Pinpoint the cell where the given text exists, returning its (X, Y) midpoint coordinate. 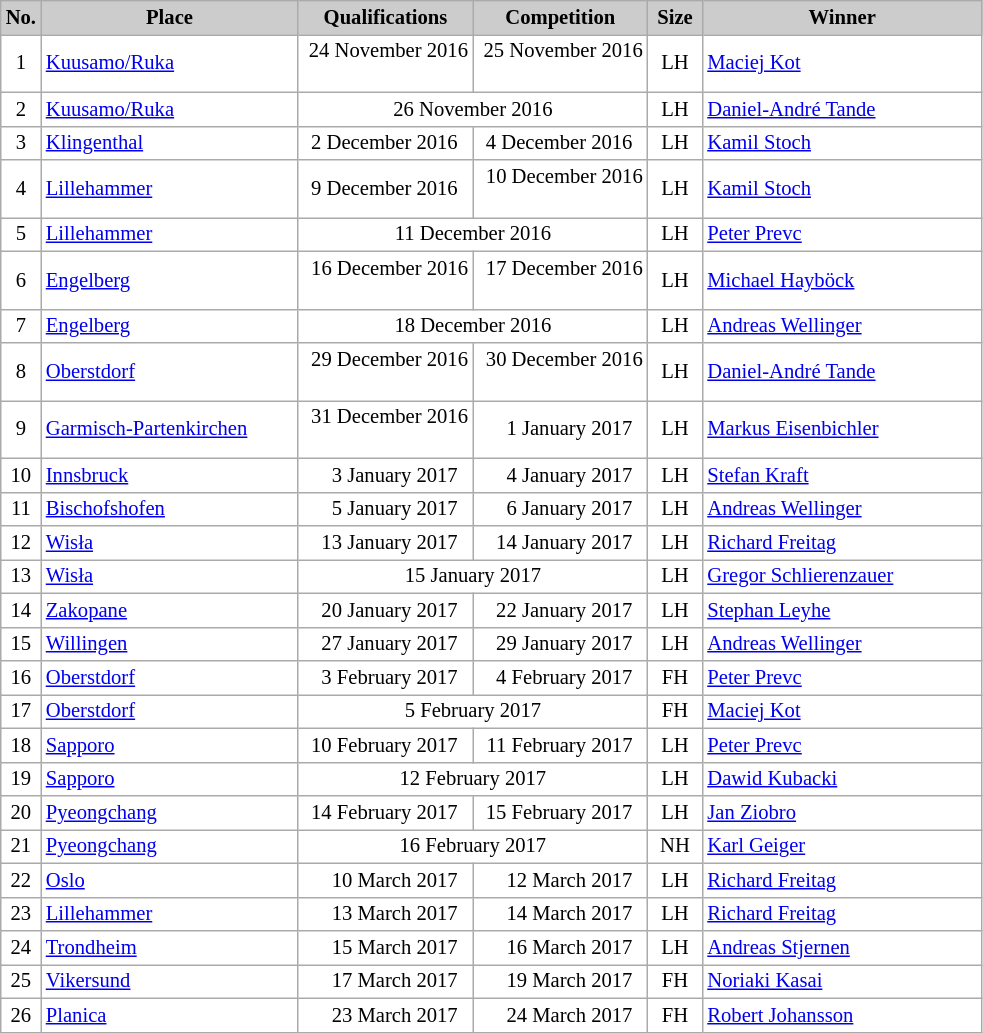
17 December 2016 (560, 280)
1 (21, 63)
30 December 2016 (560, 371)
14 (21, 610)
Klingenthal (170, 143)
10 March 2017 (386, 880)
Gregor Schlierenzauer (842, 576)
25 (21, 981)
24 (21, 947)
Garmisch-Partenkirchen (170, 429)
19 March 2017 (560, 981)
18 December 2016 (473, 326)
24 November 2016 (386, 63)
4 January 2017 (560, 475)
Planica (170, 1015)
Vikersund (170, 981)
15 (21, 644)
Stephan Leyhe (842, 610)
13 (21, 576)
16 February 2017 (473, 846)
1 January 2017 (560, 429)
Place (170, 17)
3 January 2017 (386, 475)
20 January 2017 (386, 610)
Qualifications (386, 17)
5 February 2017 (473, 711)
Competition (560, 17)
Markus Eisenbichler (842, 429)
Zakopane (170, 610)
Oslo (170, 880)
No. (21, 17)
13 March 2017 (386, 914)
10 February 2017 (386, 745)
6 (21, 280)
15 January 2017 (473, 576)
31 December 2016 (386, 429)
Stefan Kraft (842, 475)
12 February 2017 (473, 779)
Innsbruck (170, 475)
4 February 2017 (560, 677)
16 (21, 677)
11 December 2016 (473, 234)
Size (676, 17)
Robert Johansson (842, 1015)
6 January 2017 (560, 509)
24 March 2017 (560, 1015)
9 (21, 429)
9 December 2016 (386, 189)
Trondheim (170, 947)
3 February 2017 (386, 677)
Jan Ziobro (842, 813)
16 March 2017 (560, 947)
Dawid Kubacki (842, 779)
23 March 2017 (386, 1015)
10 December 2016 (560, 189)
21 (21, 846)
14 January 2017 (560, 543)
15 March 2017 (386, 947)
25 November 2016 (560, 63)
10 (21, 475)
11 February 2017 (560, 745)
7 (21, 326)
14 February 2017 (386, 813)
20 (21, 813)
Willingen (170, 644)
2 (21, 109)
29 December 2016 (386, 371)
5 (21, 234)
Bischofshofen (170, 509)
15 February 2017 (560, 813)
Winner (842, 17)
13 January 2017 (386, 543)
Andreas Stjernen (842, 947)
12 March 2017 (560, 880)
26 November 2016 (473, 109)
11 (21, 509)
Karl Geiger (842, 846)
Noriaki Kasai (842, 981)
Michael Hayböck (842, 280)
29 January 2017 (560, 644)
26 (21, 1015)
2 December 2016 (386, 143)
27 January 2017 (386, 644)
17 (21, 711)
16 December 2016 (386, 280)
NH (676, 846)
12 (21, 543)
23 (21, 914)
19 (21, 779)
17 March 2017 (386, 981)
22 January 2017 (560, 610)
4 December 2016 (560, 143)
18 (21, 745)
8 (21, 371)
5 January 2017 (386, 509)
4 (21, 189)
14 March 2017 (560, 914)
3 (21, 143)
22 (21, 880)
